Identify which cell holds the provided text, then report its (X, Y) central coordinate. 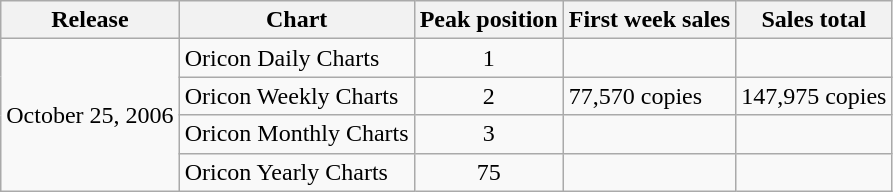
Oricon Yearly Charts (296, 172)
2 (488, 96)
1 (488, 58)
Sales total (814, 20)
3 (488, 134)
Oricon Daily Charts (296, 58)
75 (488, 172)
First week sales (649, 20)
October 25, 2006 (90, 115)
Chart (296, 20)
Release (90, 20)
Oricon Weekly Charts (296, 96)
77,570 copies (649, 96)
147,975 copies (814, 96)
Oricon Monthly Charts (296, 134)
Peak position (488, 20)
